Capture the cell that displays the provided text and extract its (x, y) central coordinate. 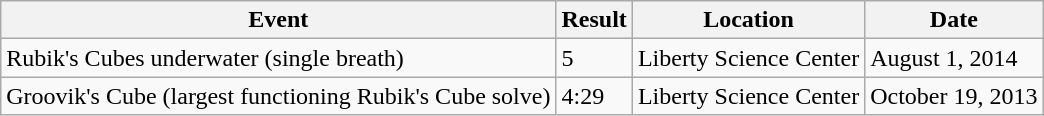
5 (594, 58)
Date (954, 20)
4:29 (594, 96)
Rubik's Cubes underwater (single breath) (278, 58)
Result (594, 20)
August 1, 2014 (954, 58)
October 19, 2013 (954, 96)
Groovik's Cube (largest functioning Rubik's Cube solve) (278, 96)
Location (748, 20)
Event (278, 20)
